Locate the cell with the specified text and output its (x, y) center coordinate. 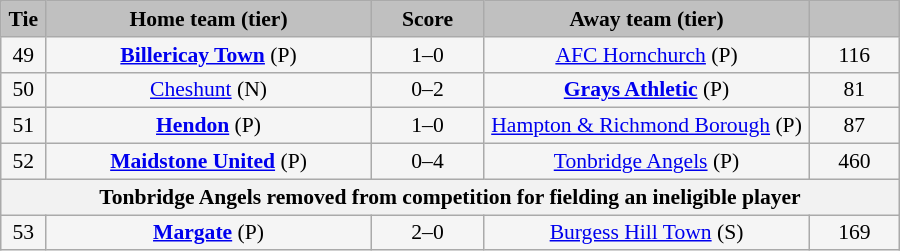
Maidstone United (P) (209, 162)
Home team (tier) (209, 19)
Hendon (P) (209, 126)
87 (854, 126)
Tie (24, 19)
Tonbridge Angels (P) (647, 162)
0–2 (427, 90)
49 (24, 55)
53 (24, 233)
Score (427, 19)
81 (854, 90)
50 (24, 90)
2–0 (427, 233)
460 (854, 162)
0–4 (427, 162)
Tonbridge Angels removed from competition for fielding an ineligible player (450, 197)
Burgess Hill Town (S) (647, 233)
Billericay Town (P) (209, 55)
Grays Athletic (P) (647, 90)
Margate (P) (209, 233)
52 (24, 162)
51 (24, 126)
Hampton & Richmond Borough (P) (647, 126)
116 (854, 55)
AFC Hornchurch (P) (647, 55)
169 (854, 233)
Cheshunt (N) (209, 90)
Away team (tier) (647, 19)
